Output the [X, Y] coordinate of the center of the cell containing the given text.  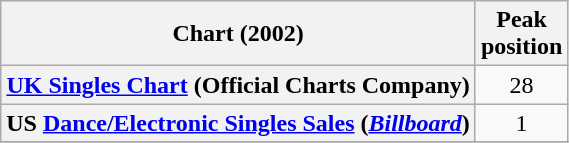
Peakposition [521, 34]
UK Singles Chart (Official Charts Company) [238, 85]
Chart (2002) [238, 34]
1 [521, 123]
US Dance/Electronic Singles Sales (Billboard) [238, 123]
28 [521, 85]
